Return the (X, Y) coordinate for the center point of the cell that contains the specified text.  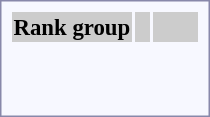
Rank group (72, 27)
